Return the [x, y] coordinate for the center point of the cell that contains the specified text.  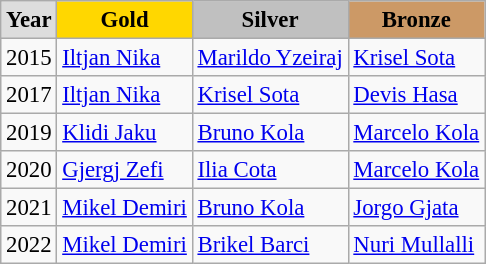
Jorgo Gjata [416, 208]
Devis Hasa [416, 95]
2020 [29, 170]
Gjergj Zefi [124, 170]
Marildo Yzeiraj [270, 58]
Year [29, 20]
2022 [29, 245]
Silver [270, 20]
2017 [29, 95]
Brikel Barci [270, 245]
Klidi Jaku [124, 133]
Bronze [416, 20]
Nuri Mullalli [416, 245]
2015 [29, 58]
Gold [124, 20]
2021 [29, 208]
Ilia Cota [270, 170]
2019 [29, 133]
